Capture the cell that displays the provided text and extract its [x, y] central coordinate. 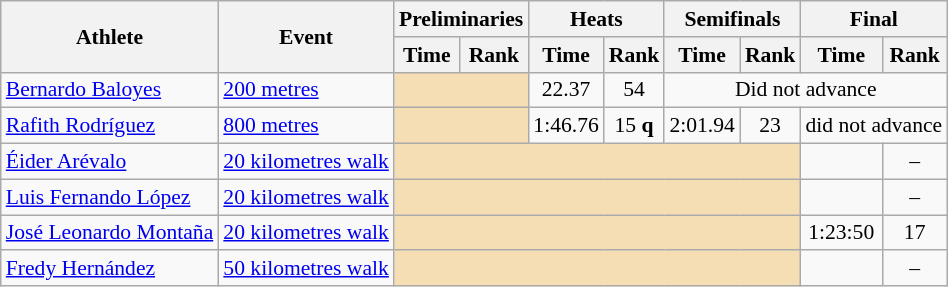
Semifinals [732, 19]
Did not advance [806, 90]
50 kilometres walk [306, 269]
Preliminaries [461, 19]
2:01.94 [702, 126]
15 q [634, 126]
22.37 [566, 90]
José Leonardo Montaña [110, 233]
1:46.76 [566, 126]
Final [874, 19]
Fredy Hernández [110, 269]
Heats [596, 19]
800 metres [306, 126]
Bernardo Baloyes [110, 90]
200 metres [306, 90]
17 [914, 233]
did not advance [874, 126]
Athlete [110, 36]
54 [634, 90]
Event [306, 36]
23 [770, 126]
Luis Fernando López [110, 197]
Rafith Rodríguez [110, 126]
Éider Arévalo [110, 162]
1:23:50 [841, 233]
